Return (X, Y) of the center of cell containing provided text 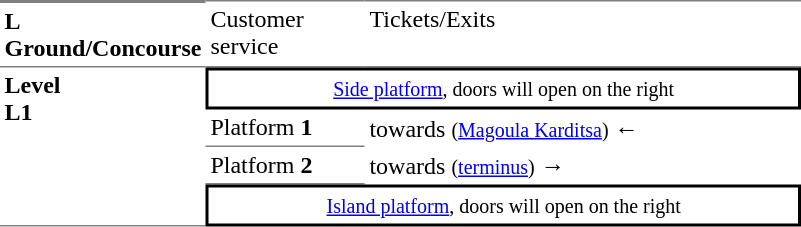
towards (Magoula Karditsa) ← (583, 129)
LGround/Concourse (103, 34)
towards (terminus) → (583, 166)
Tickets/Exits (583, 34)
Platform 2 (286, 166)
Platform 1 (286, 129)
Customer service (286, 34)
LevelL1 (103, 148)
